Search for the cell housing the specified text and yield its (X, Y) center coordinate. 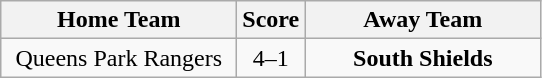
Away Team (423, 20)
4–1 (271, 58)
Home Team (119, 20)
Queens Park Rangers (119, 58)
Score (271, 20)
South Shields (423, 58)
